Identify which cell holds the provided text, then report its (x, y) central coordinate. 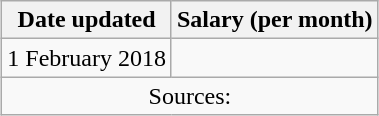
Sources: (190, 96)
1 February 2018 (87, 58)
Salary (per month) (274, 20)
Date updated (87, 20)
